Identify which cell holds the provided text, then report its (X, Y) central coordinate. 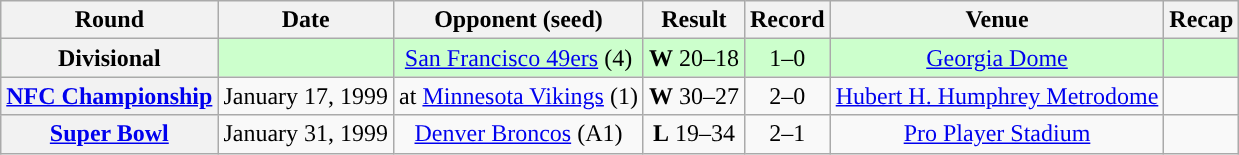
San Francisco 49ers (4) (519, 58)
Hubert H. Humphrey Metrodome (997, 96)
Recap (1202, 20)
Super Bowl (110, 134)
at Minnesota Vikings (1) (519, 96)
Opponent (seed) (519, 20)
L 19–34 (694, 134)
Result (694, 20)
2–0 (787, 96)
Georgia Dome (997, 58)
W 20–18 (694, 58)
2–1 (787, 134)
Pro Player Stadium (997, 134)
Round (110, 20)
Record (787, 20)
1–0 (787, 58)
W 30–27 (694, 96)
January 31, 1999 (306, 134)
Date (306, 20)
NFC Championship (110, 96)
Divisional (110, 58)
Denver Broncos (A1) (519, 134)
January 17, 1999 (306, 96)
Venue (997, 20)
